Scan for the cell matching the given text and deliver its [X, Y] coordinate at center. 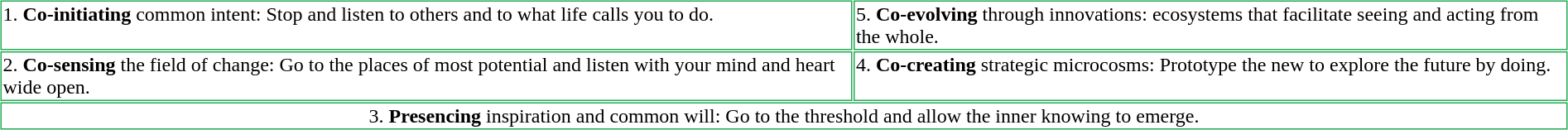
2. Co-sensing the field of change: Go to the places of most potential and listen with your mind and heart wide open. [426, 76]
4. Co-creating strategic microcosms: Prototype the new to explore the future by doing. [1210, 76]
5. Co-evolving through innovations: ecosystems that facilitate seeing and acting from the whole. [1210, 25]
3. Presencing inspiration and common will: Go to the threshold and allow the inner knowing to emerge. [783, 116]
1. Co-initiating common intent: Stop and listen to others and to what life calls you to do. [426, 25]
